Determine the (X, Y) coordinate at the center of the cell enclosing the given text.  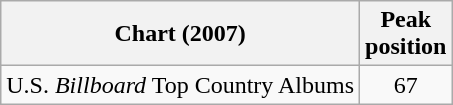
U.S. Billboard Top Country Albums (180, 85)
Peakposition (406, 34)
Chart (2007) (180, 34)
67 (406, 85)
